Scan for the cell matching the given text and deliver its (x, y) coordinate at center. 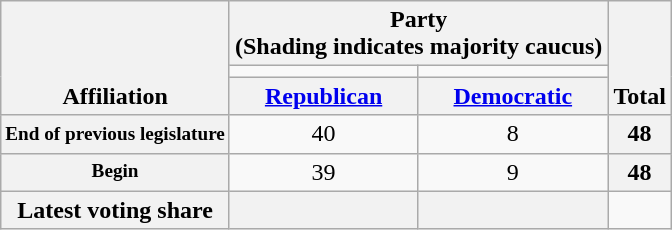
Party (Shading indicates majority caucus) (418, 34)
39 (323, 172)
End of previous legislature (116, 134)
Latest voting share (116, 210)
9 (513, 172)
40 (323, 134)
Total (640, 58)
Affiliation (116, 58)
Begin (116, 172)
Democratic (513, 96)
8 (513, 134)
Republican (323, 96)
